For the text-containing cell, return its midpoint in [X, Y] coordinate format. 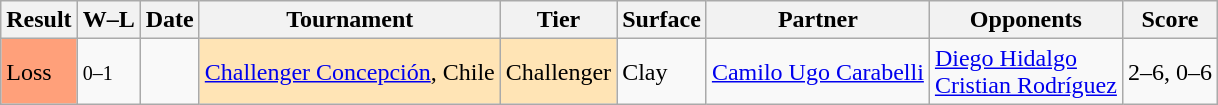
Date [170, 20]
Opponents [1026, 20]
Tier [558, 20]
Tournament [350, 20]
W–L [108, 20]
2–6, 0–6 [1170, 72]
Partner [818, 20]
Challenger [558, 72]
Diego Hidalgo Cristian Rodríguez [1026, 72]
Challenger Concepción, Chile [350, 72]
Loss [39, 72]
Surface [662, 20]
Camilo Ugo Carabelli [818, 72]
Score [1170, 20]
Result [39, 20]
Clay [662, 72]
0–1 [108, 72]
